From the cell containing the given text, extract its center point as [x, y] coordinate. 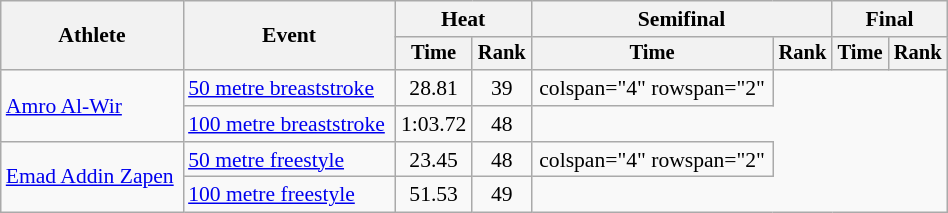
51.53 [434, 195]
Final [890, 19]
Emad Addin Zapen [92, 178]
100 metre freestyle [289, 195]
100 metre breaststroke [289, 124]
Heat [463, 19]
49 [502, 195]
28.81 [434, 88]
Athlete [92, 36]
1:03.72 [434, 124]
50 metre breaststroke [289, 88]
Amro Al-Wir [92, 106]
39 [502, 88]
23.45 [434, 160]
Event [289, 36]
50 metre freestyle [289, 160]
Semifinal [682, 19]
